Determine the [x, y] coordinate at the center of the cell enclosing the given text.  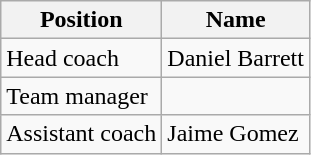
Daniel Barrett [236, 58]
Team manager [82, 96]
Head coach [82, 58]
Name [236, 20]
Jaime Gomez [236, 134]
Assistant coach [82, 134]
Position [82, 20]
